Determine the (X, Y) coordinate at the center of the cell enclosing the given text.  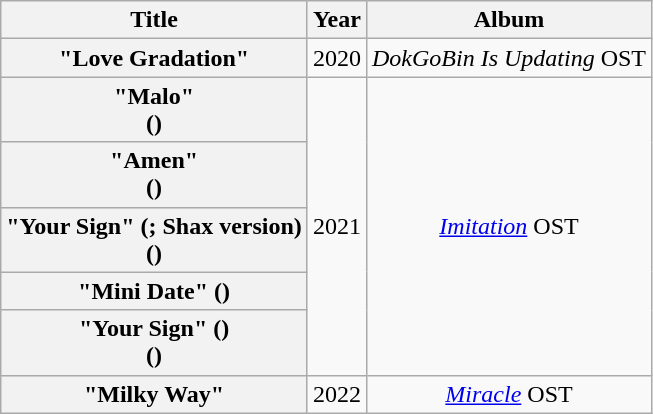
Miracle OST (508, 394)
"Mini Date" () (154, 291)
"Your Sign" (; Shax version)() (154, 240)
Title (154, 20)
2022 (336, 394)
Imitation OST (508, 226)
"Malo"() (154, 110)
2021 (336, 226)
Album (508, 20)
"Milky Way" (154, 394)
"Your Sign" ()() (154, 342)
"Love Gradation" (154, 58)
2020 (336, 58)
"Amen"() (154, 174)
Year (336, 20)
DokGoBin Is Updating OST (508, 58)
